From the cell containing the given text, extract its center point as (x, y) coordinate. 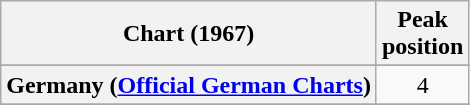
Peakposition (422, 34)
Germany (Official German Charts) (189, 85)
4 (422, 85)
Chart (1967) (189, 34)
